Search for the cell housing the specified text and yield its [X, Y] center coordinate. 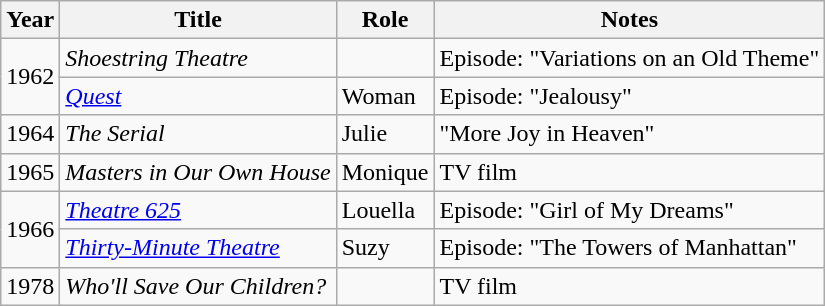
Episode: "Jealousy" [630, 96]
1962 [30, 77]
Monique [385, 172]
Episode: "Variations on an Old Theme" [630, 58]
Louella [385, 210]
Theatre 625 [198, 210]
1978 [30, 286]
"More Joy in Heaven" [630, 134]
Woman [385, 96]
Julie [385, 134]
Suzy [385, 248]
Role [385, 20]
Notes [630, 20]
Episode: "Girl of My Dreams" [630, 210]
Shoestring Theatre [198, 58]
The Serial [198, 134]
1965 [30, 172]
Thirty-Minute Theatre [198, 248]
1966 [30, 229]
Title [198, 20]
1964 [30, 134]
Masters in Our Own House [198, 172]
Who'll Save Our Children? [198, 286]
Year [30, 20]
Quest [198, 96]
Episode: "The Towers of Manhattan" [630, 248]
